Provide the [x, y] coordinate of the cell's center where the given text is located.  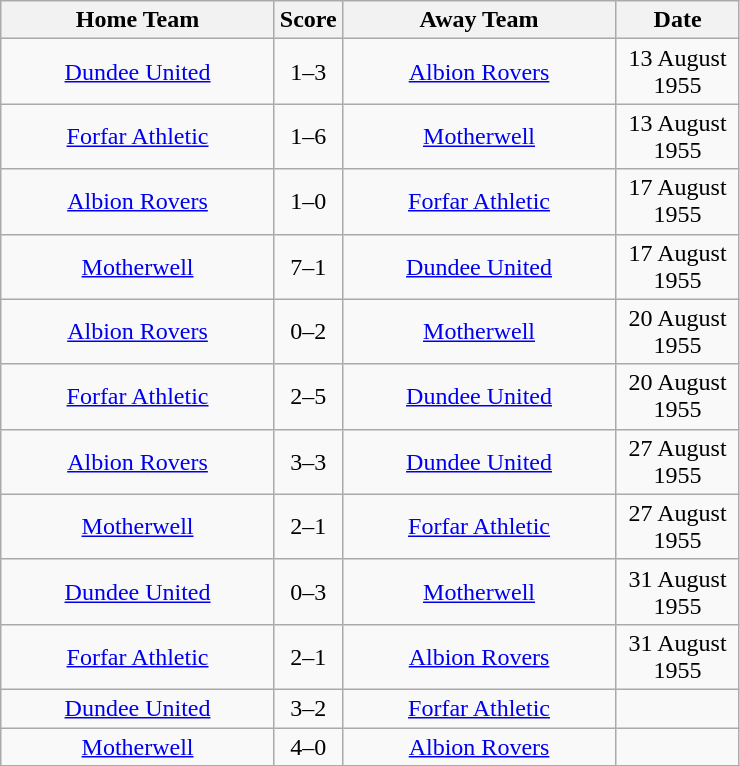
1–3 [308, 72]
4–0 [308, 747]
1–0 [308, 202]
1–6 [308, 136]
Away Team [479, 20]
0–3 [308, 592]
2–5 [308, 396]
3–3 [308, 462]
Score [308, 20]
Home Team [138, 20]
0–2 [308, 332]
3–2 [308, 708]
7–1 [308, 266]
Date [678, 20]
